Find where the given text appears and provide that cell's center as (x, y) coordinate. 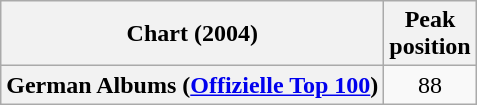
Peakposition (430, 34)
88 (430, 85)
Chart (2004) (192, 34)
German Albums (Offizielle Top 100) (192, 85)
